Identify which cell holds the provided text, then report its [X, Y] central coordinate. 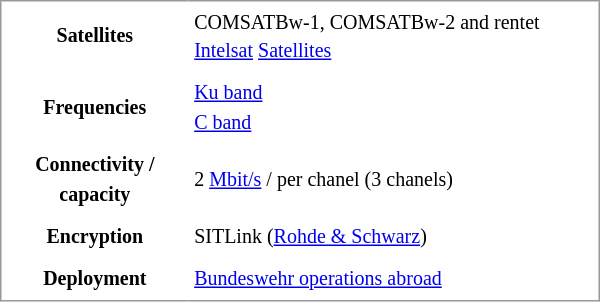
Encryption [94, 238]
COMSATBw-1, COMSATBw-2 and rentet Intelsat Satellites [394, 37]
2 Mbit/s / per chanel (3 chanels) [394, 181]
Bundeswehr operations abroad [394, 280]
Connectivity / capacity [94, 181]
Frequencies [94, 109]
SITLink (Rohde & Schwarz) [394, 238]
Ku bandC band [394, 109]
Deployment [94, 280]
Satellites [94, 37]
